Return (X, Y) of the center of cell containing provided text 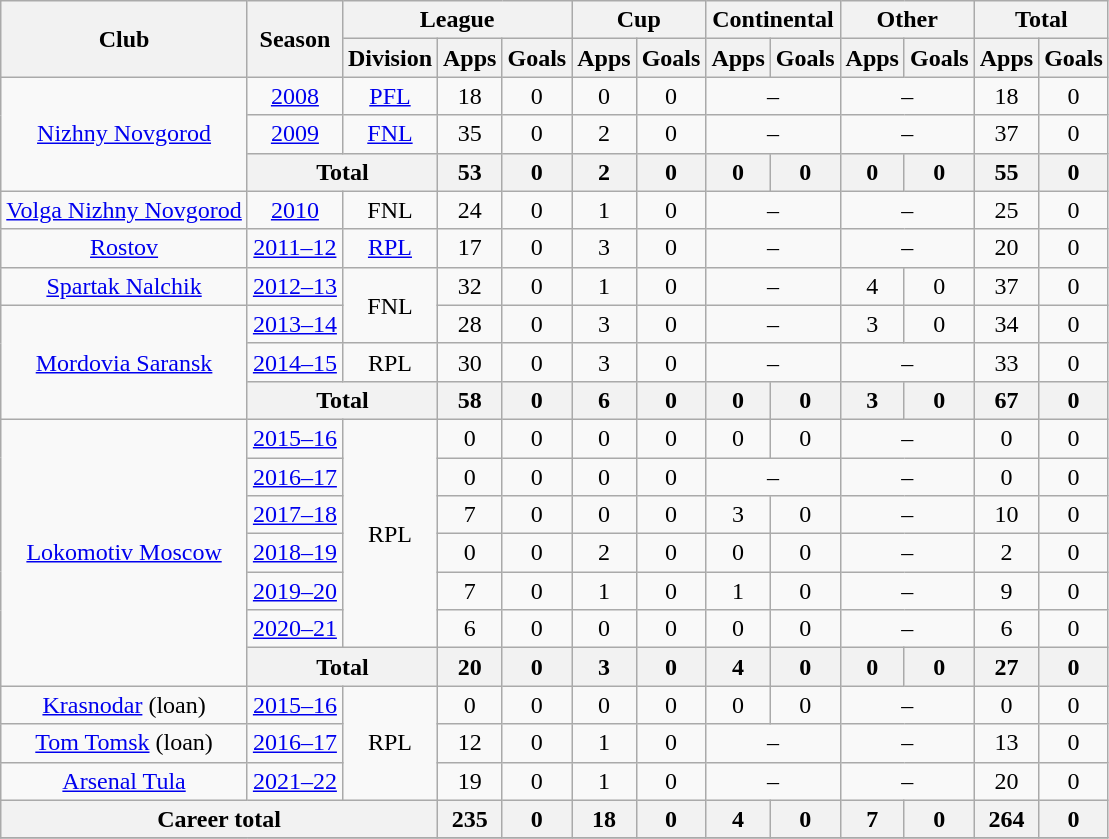
Tom Tomsk (loan) (124, 743)
53 (470, 172)
10 (1006, 515)
Lokomotiv Moscow (124, 552)
19 (470, 781)
32 (470, 286)
28 (470, 324)
Volga Nizhny Novgorod (124, 210)
13 (1006, 743)
2009 (294, 134)
Nizhny Novgorod (124, 134)
33 (1006, 362)
27 (1006, 667)
67 (1006, 400)
58 (470, 400)
235 (470, 819)
9 (1006, 591)
2013–14 (294, 324)
25 (1006, 210)
2011–12 (294, 248)
264 (1006, 819)
Season (294, 39)
Other (907, 20)
Spartak Nalchik (124, 286)
2018–19 (294, 553)
35 (470, 134)
2020–21 (294, 629)
12 (470, 743)
2014–15 (294, 362)
2012–13 (294, 286)
Cup (639, 20)
Continental (773, 20)
2008 (294, 96)
17 (470, 248)
Club (124, 39)
Rostov (124, 248)
24 (470, 210)
2017–18 (294, 515)
2010 (294, 210)
30 (470, 362)
55 (1006, 172)
League (456, 20)
Krasnodar (loan) (124, 705)
2021–22 (294, 781)
Division (390, 58)
Career total (220, 819)
PFL (390, 96)
Mordovia Saransk (124, 362)
Arsenal Tula (124, 781)
34 (1006, 324)
2019–20 (294, 591)
